Find where the given text appears and provide that cell's center as (x, y) coordinate. 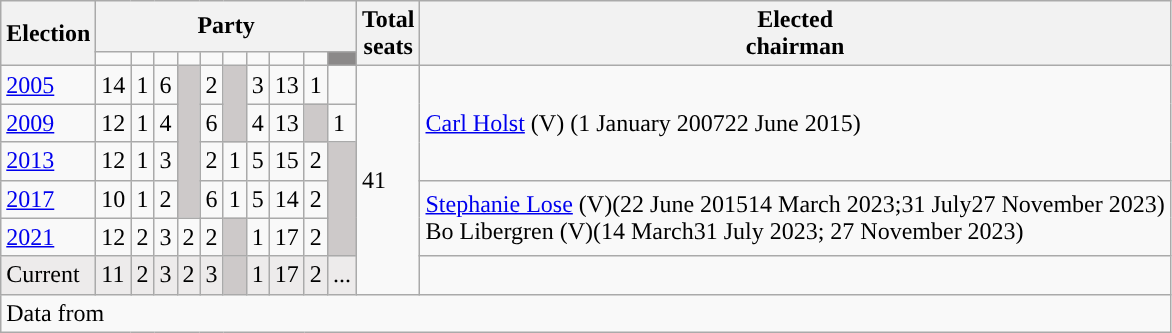
Party (226, 26)
15 (286, 161)
2005 (48, 85)
2009 (48, 123)
2017 (48, 199)
Carl Holst (V) (1 January 200722 June 2015) (795, 123)
2021 (48, 237)
Current (48, 275)
41 (388, 180)
... (342, 275)
11 (114, 275)
10 (114, 199)
Electedchairman (795, 34)
Stephanie Lose (V)(22 June 201514 March 2023;31 July27 November 2023)Bo Libergren (V)(14 March31 July 2023; 27 November 2023) (795, 218)
Data from (586, 313)
Election (48, 34)
Totalseats (388, 34)
2013 (48, 161)
